Pinpoint the cell where the given text exists, returning its [x, y] midpoint coordinate. 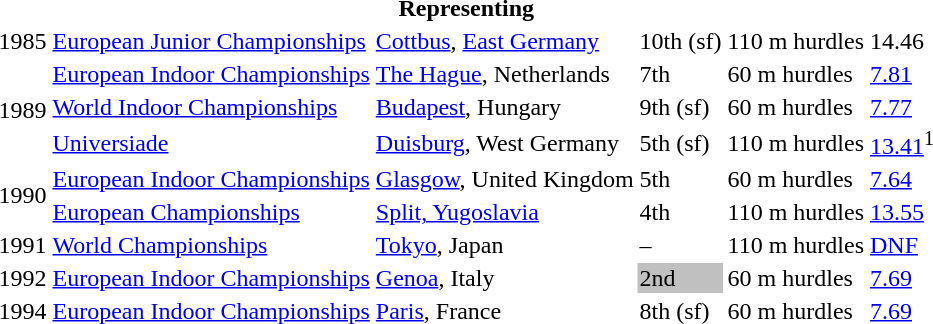
Budapest, Hungary [504, 107]
The Hague, Netherlands [504, 74]
Cottbus, East Germany [504, 41]
4th [680, 212]
Duisburg, West Germany [504, 143]
World Championships [211, 245]
Universiade [211, 143]
European Championships [211, 212]
Tokyo, Japan [504, 245]
5th [680, 179]
2nd [680, 278]
10th (sf) [680, 41]
– [680, 245]
7th [680, 74]
Split, Yugoslavia [504, 212]
European Junior Championships [211, 41]
Glasgow, United Kingdom [504, 179]
World Indoor Championships [211, 107]
5th (sf) [680, 143]
Genoa, Italy [504, 278]
9th (sf) [680, 107]
